Locate the cell with the specified text and output its (X, Y) center coordinate. 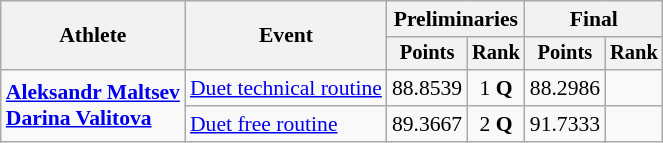
88.2986 (565, 88)
Aleksandr MaltsevDarina Valitova (93, 106)
Duet free routine (286, 124)
Athlete (93, 36)
88.8539 (427, 88)
Duet technical routine (286, 88)
Preliminaries (456, 19)
2 Q (496, 124)
91.7333 (565, 124)
Final (594, 19)
Event (286, 36)
89.3667 (427, 124)
1 Q (496, 88)
